Extract the (x, y) coordinate from the center of the cell holding the provided text.  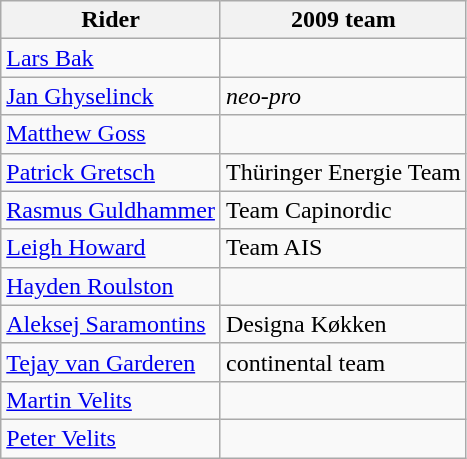
Lars Bak (111, 58)
Rider (111, 20)
Aleksej Saramontins (111, 324)
Hayden Roulston (111, 286)
Team Capinordic (343, 210)
Jan Ghyselinck (111, 96)
Martin Velits (111, 400)
Tejay van Garderen (111, 362)
continental team (343, 362)
Leigh Howard (111, 248)
Rasmus Guldhammer (111, 210)
2009 team (343, 20)
Team AIS (343, 248)
neo-pro (343, 96)
Peter Velits (111, 438)
Matthew Goss (111, 134)
Thüringer Energie Team (343, 172)
Patrick Gretsch (111, 172)
Designa Køkken (343, 324)
